Return the (x, y) coordinate for the center point of the cell that contains the specified text.  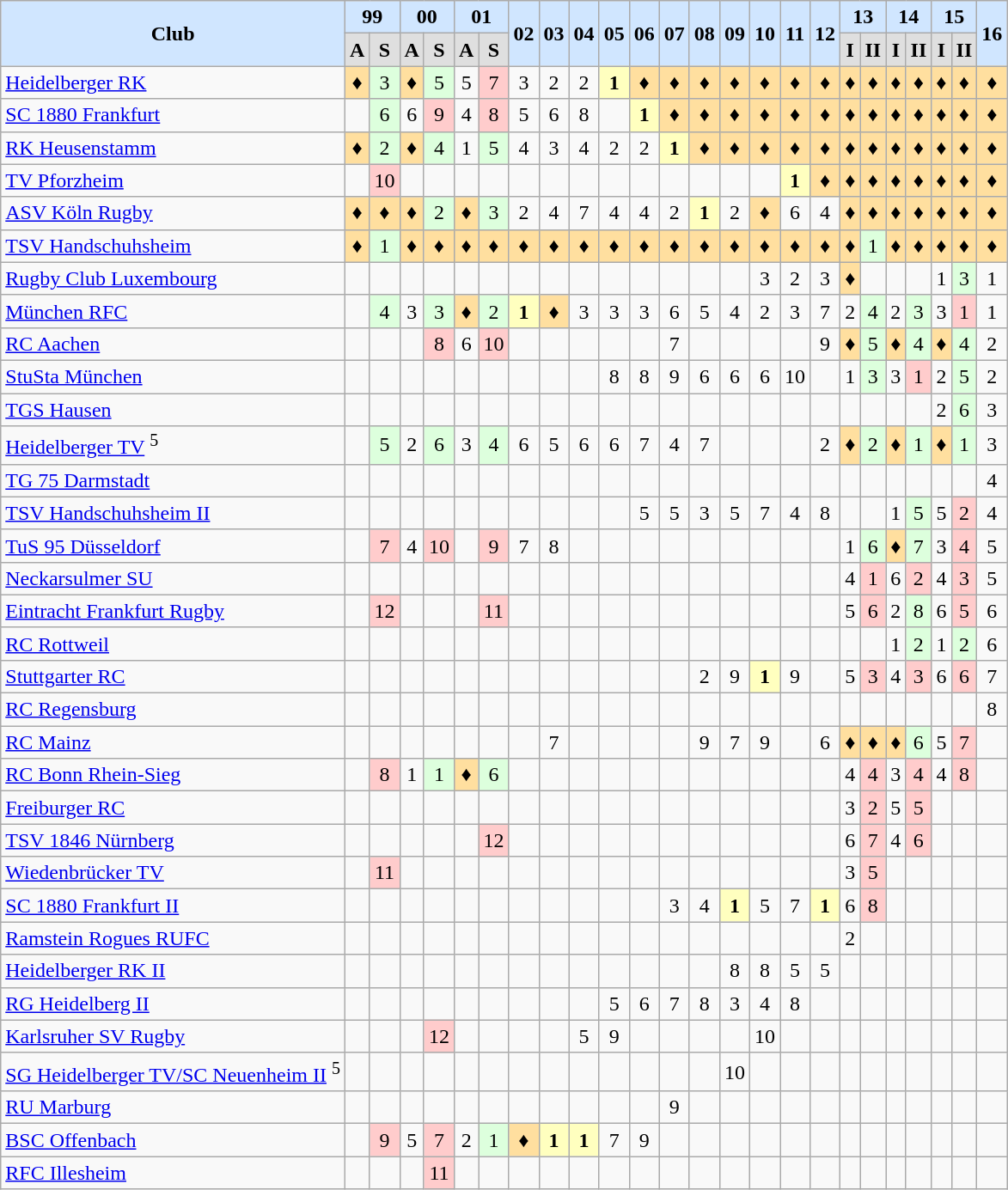
RK Heusenstamm (174, 148)
Eintracht Frankfurt Rugby (174, 611)
TGS Hausen (174, 410)
SC 1880 Frankfurt II (174, 906)
Heidelberger RK (174, 82)
RC Aachen (174, 344)
Heidelberger TV 5 (174, 445)
RFC Illesheim (174, 1173)
Freiburger RC (174, 808)
RC Mainz (174, 742)
01 (481, 17)
RG Heidelberg II (174, 1004)
02 (524, 34)
RC Bonn Rhein-Sieg (174, 775)
99 (373, 17)
RU Marburg (174, 1108)
StuSta München (174, 376)
Neckarsulmer SU (174, 578)
TG 75 Darmstadt (174, 480)
TV Pforzheim (174, 180)
13 (863, 17)
ASV Köln Rugby (174, 213)
14 (909, 17)
Heidelberger RK II (174, 971)
Ramstein Rogues RUFC (174, 938)
16 (992, 34)
Stuttgarter RC (174, 676)
09 (734, 34)
RC Regensburg (174, 710)
Wiedenbrücker TV (174, 873)
BSC Offenbach (174, 1140)
Rugby Club Luxembourg (174, 278)
03 (553, 34)
TuS 95 Düsseldorf (174, 546)
Karlsruher SV Rugby (174, 1036)
Club (174, 34)
07 (674, 34)
TSV Handschuhsheim (174, 246)
08 (705, 34)
SC 1880 Frankfurt (174, 115)
00 (426, 17)
TSV 1846 Nürnberg (174, 840)
TSV Handschuhsheim II (174, 513)
06 (645, 34)
04 (584, 34)
RC Rottweil (174, 644)
15 (954, 17)
05 (614, 34)
SG Heidelberger TV/SC Neuenheim II 5 (174, 1072)
München RFC (174, 311)
